Scan for the cell matching the given text and deliver its [x, y] coordinate at center. 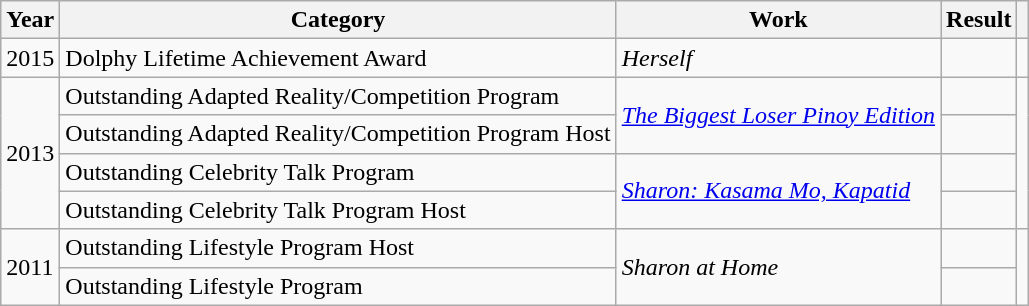
2015 [30, 58]
Outstanding Adapted Reality/Competition Program [338, 96]
Outstanding Lifestyle Program Host [338, 248]
2013 [30, 153]
Sharon: Kasama Mo, Kapatid [778, 191]
Work [778, 20]
Year [30, 20]
Dolphy Lifetime Achievement Award [338, 58]
2011 [30, 267]
Outstanding Lifestyle Program [338, 286]
Herself [778, 58]
Outstanding Celebrity Talk Program [338, 172]
Category [338, 20]
Outstanding Celebrity Talk Program Host [338, 210]
Outstanding Adapted Reality/Competition Program Host [338, 134]
Sharon at Home [778, 267]
Result [979, 20]
The Biggest Loser Pinoy Edition [778, 115]
